Capture the cell that displays the provided text and extract its [X, Y] central coordinate. 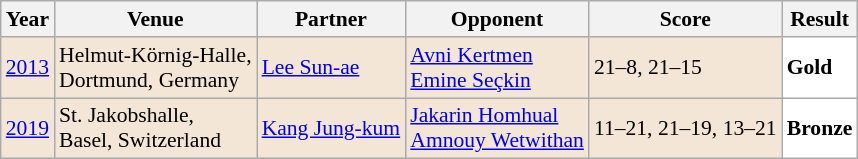
Opponent [497, 19]
Avni Kertmen Emine Seçkin [497, 68]
Year [28, 19]
Bronze [820, 128]
St. Jakobshalle,Basel, Switzerland [156, 128]
2013 [28, 68]
Score [686, 19]
Gold [820, 68]
21–8, 21–15 [686, 68]
Partner [332, 19]
Lee Sun-ae [332, 68]
Result [820, 19]
Jakarin Homhual Amnouy Wetwithan [497, 128]
11–21, 21–19, 13–21 [686, 128]
Venue [156, 19]
2019 [28, 128]
Kang Jung-kum [332, 128]
Helmut-Körnig-Halle,Dortmund, Germany [156, 68]
